Detect which cell encompasses the target text, then output its (x, y) center coordinate. 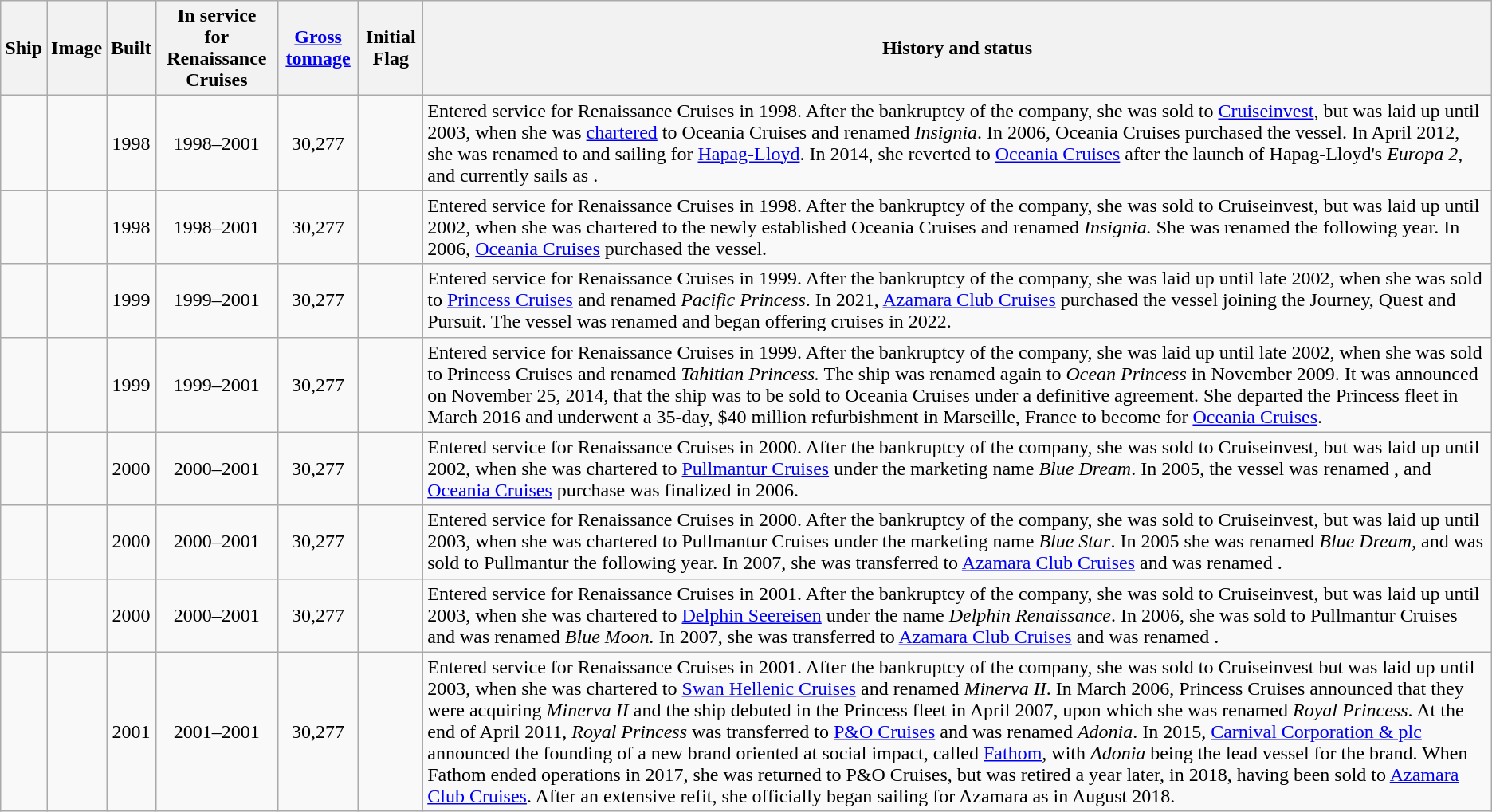
Built (132, 48)
Gross tonnage (318, 48)
Ship (24, 48)
Image (77, 48)
2001–2001 (217, 732)
Initial Flag (391, 48)
History and status (958, 48)
In servicefor Renaissance Cruises (217, 48)
2001 (132, 732)
